Provide the (X, Y) coordinate of the cell's center where the given text is located.  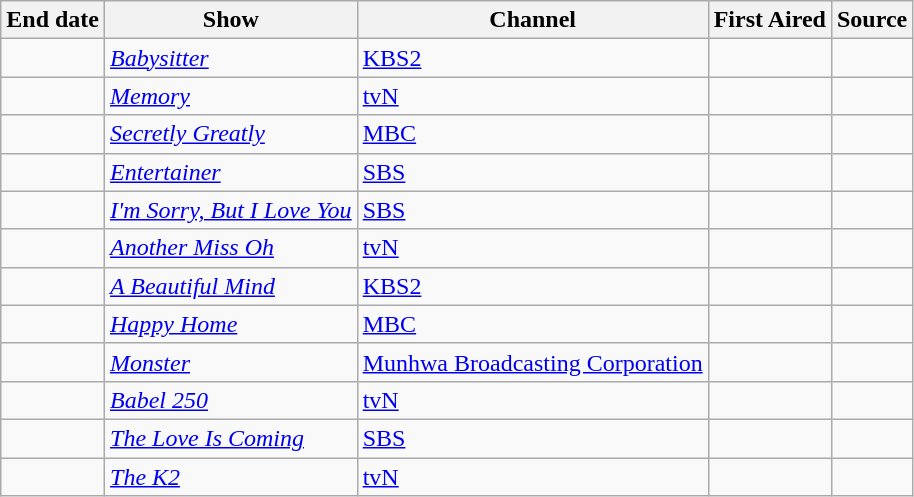
Another Miss Oh (232, 248)
Memory (232, 96)
Monster (232, 362)
I'm Sorry, But I Love You (232, 210)
The K2 (232, 477)
Babel 250 (232, 400)
End date (53, 20)
Secretly Greatly (232, 134)
Happy Home (232, 324)
Entertainer (232, 172)
Show (232, 20)
Channel (532, 20)
The Love Is Coming (232, 438)
Babysitter (232, 58)
Source (872, 20)
First Aired (770, 20)
A Beautiful Mind (232, 286)
Munhwa Broadcasting Corporation (532, 362)
